Return [X, Y] of the center of cell containing provided text 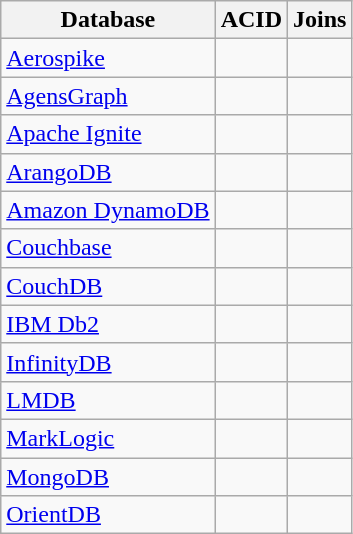
CouchDB [108, 286]
LMDB [108, 400]
IBM Db2 [108, 324]
Aerospike [108, 58]
MarkLogic [108, 438]
Apache Ignite [108, 134]
AgensGraph [108, 96]
ACID [251, 20]
Amazon DynamoDB [108, 210]
Database [108, 20]
Joins [320, 20]
Couchbase [108, 248]
ArangoDB [108, 172]
OrientDB [108, 515]
MongoDB [108, 477]
InfinityDB [108, 362]
